For the text-containing cell, return its midpoint in (X, Y) coordinate format. 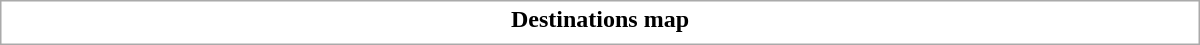
Destinations map (600, 19)
